Provide the (x, y) coordinate of the cell's center where the given text is located.  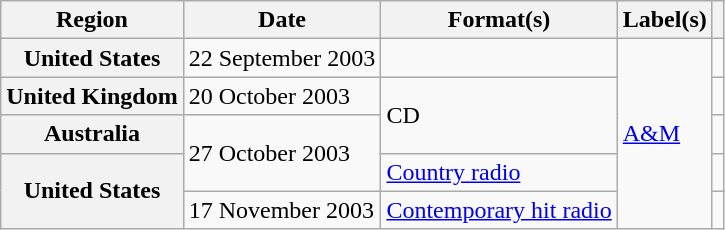
Label(s) (664, 20)
Contemporary hit radio (499, 210)
Date (282, 20)
17 November 2003 (282, 210)
27 October 2003 (282, 153)
22 September 2003 (282, 58)
Region (92, 20)
A&M (664, 134)
Format(s) (499, 20)
United Kingdom (92, 96)
CD (499, 115)
Australia (92, 134)
20 October 2003 (282, 96)
Country radio (499, 172)
